Find where the given text appears and provide that cell's center as (X, Y) coordinate. 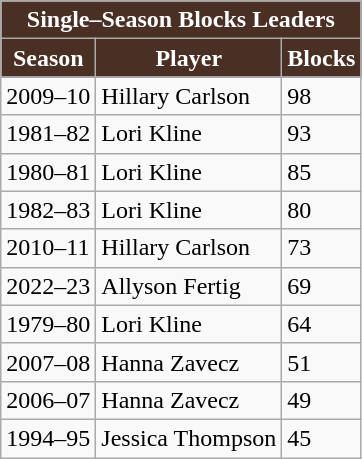
Player (189, 58)
1994–95 (48, 438)
Season (48, 58)
45 (322, 438)
80 (322, 210)
1980–81 (48, 172)
98 (322, 96)
2006–07 (48, 400)
2009–10 (48, 96)
Allyson Fertig (189, 286)
Single–Season Blocks Leaders (181, 20)
1982–83 (48, 210)
1981–82 (48, 134)
1979–80 (48, 324)
2022–23 (48, 286)
Jessica Thompson (189, 438)
Blocks (322, 58)
2010–11 (48, 248)
64 (322, 324)
2007–08 (48, 362)
69 (322, 286)
93 (322, 134)
51 (322, 362)
49 (322, 400)
85 (322, 172)
73 (322, 248)
